From the cell containing the given text, extract its center point as [X, Y] coordinate. 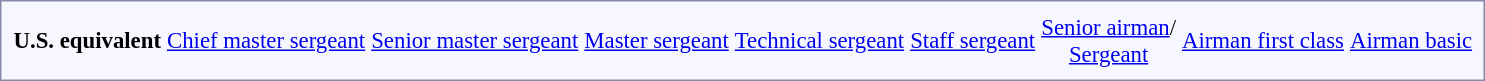
Airman basic [1410, 40]
Chief master sergeant [266, 40]
Senior master sergeant [475, 40]
Airman first class [1262, 40]
Master sergeant [656, 40]
Technical sergeant [819, 40]
U.S. equivalent [87, 40]
Staff sergeant [973, 40]
Senior airman/Sergeant [1109, 40]
